Find where the given text appears and provide that cell's center as (X, Y) coordinate. 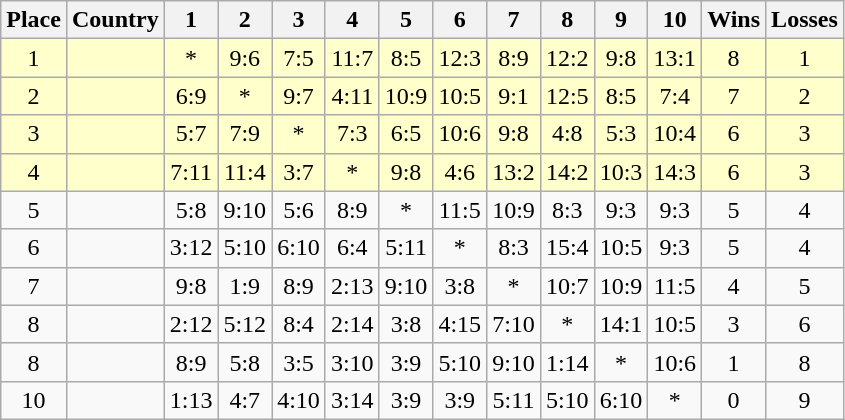
13:2 (514, 172)
4:11 (352, 96)
5:12 (245, 324)
10:3 (621, 172)
14:1 (621, 324)
7:9 (245, 134)
3:7 (299, 172)
2:13 (352, 286)
12:2 (567, 58)
12:3 (460, 58)
4:10 (299, 400)
10:7 (567, 286)
4:7 (245, 400)
12:5 (567, 96)
4:6 (460, 172)
1:13 (191, 400)
3:5 (299, 362)
9:1 (514, 96)
15:4 (567, 248)
11:4 (245, 172)
7:10 (514, 324)
2:12 (191, 324)
6:4 (352, 248)
3:12 (191, 248)
Place (34, 20)
9:7 (299, 96)
Wins (734, 20)
6:9 (191, 96)
Losses (805, 20)
5:6 (299, 210)
6:5 (406, 134)
5:3 (621, 134)
0 (734, 400)
14:2 (567, 172)
7:11 (191, 172)
1:9 (245, 286)
13:1 (675, 58)
14:3 (675, 172)
Country (115, 20)
5:7 (191, 134)
3:14 (352, 400)
10:4 (675, 134)
2:14 (352, 324)
4:15 (460, 324)
7:3 (352, 134)
7:4 (675, 96)
11:7 (352, 58)
7:5 (299, 58)
3:10 (352, 362)
8:4 (299, 324)
1:14 (567, 362)
4:8 (567, 134)
9:6 (245, 58)
